Provide the (X, Y) coordinate of the cell's center where the given text is located.  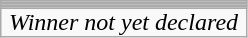
Winner not yet declared (124, 22)
